Search for the cell housing the specified text and yield its (x, y) center coordinate. 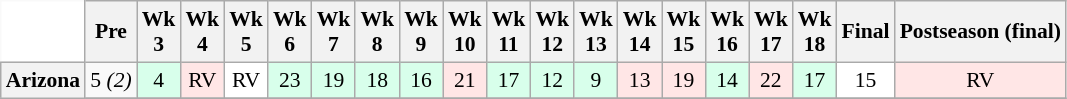
Wk12 (552, 32)
Arizona (43, 80)
Wk17 (771, 32)
Wk9 (421, 32)
12 (552, 80)
Wk14 (640, 32)
Wk5 (246, 32)
Wk16 (727, 32)
5 (2) (110, 80)
Wk18 (815, 32)
Wk8 (377, 32)
22 (771, 80)
16 (421, 80)
Wk10 (465, 32)
23 (290, 80)
Wk13 (596, 32)
13 (640, 80)
4 (159, 80)
18 (377, 80)
Wk7 (334, 32)
Wk3 (159, 32)
15 (865, 80)
Pre (110, 32)
Final (865, 32)
Postseason (final) (980, 32)
Wk4 (202, 32)
Wk15 (684, 32)
21 (465, 80)
14 (727, 80)
9 (596, 80)
Wk11 (509, 32)
Wk6 (290, 32)
